Identify which cell holds the provided text, then report its (x, y) central coordinate. 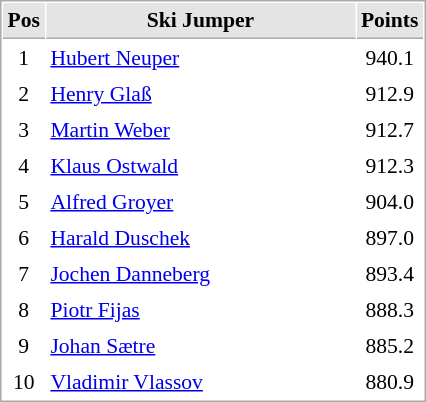
893.4 (390, 273)
912.3 (390, 165)
880.9 (390, 381)
Pos (24, 21)
912.7 (390, 129)
Ski Jumper (200, 21)
3 (24, 129)
Alfred Groyer (200, 201)
940.1 (390, 57)
Piotr Fijas (200, 309)
Johan Sætre (200, 345)
10 (24, 381)
885.2 (390, 345)
6 (24, 237)
Vladimir Vlassov (200, 381)
904.0 (390, 201)
2 (24, 93)
897.0 (390, 237)
1 (24, 57)
9 (24, 345)
Martin Weber (200, 129)
Hubert Neuper (200, 57)
5 (24, 201)
7 (24, 273)
Klaus Ostwald (200, 165)
4 (24, 165)
888.3 (390, 309)
8 (24, 309)
Henry Glaß (200, 93)
Points (390, 21)
Jochen Danneberg (200, 273)
Harald Duschek (200, 237)
912.9 (390, 93)
